Find where the given text appears and provide that cell's center as (x, y) coordinate. 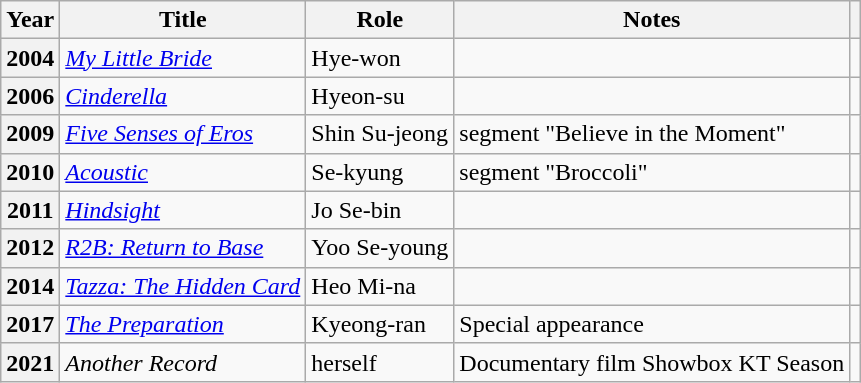
Hyeon-su (380, 96)
Tazza: The Hidden Card (183, 286)
Kyeong-ran (380, 324)
Documentary film Showbox KT Season (652, 362)
Hindsight (183, 210)
Cinderella (183, 96)
R2B: Return to Base (183, 248)
Jo Se-bin (380, 210)
herself (380, 362)
2004 (30, 58)
segment "Believe in the Moment" (652, 134)
Acoustic (183, 172)
2009 (30, 134)
2021 (30, 362)
Five Senses of Eros (183, 134)
Year (30, 20)
2017 (30, 324)
2014 (30, 286)
Title (183, 20)
Shin Su-jeong (380, 134)
Hye-won (380, 58)
2012 (30, 248)
My Little Bride (183, 58)
The Preparation (183, 324)
Heo Mi-na (380, 286)
Another Record (183, 362)
Yoo Se-young (380, 248)
Notes (652, 20)
2010 (30, 172)
2006 (30, 96)
Special appearance (652, 324)
2011 (30, 210)
Se-kyung (380, 172)
Role (380, 20)
segment "Broccoli" (652, 172)
